From the cell containing the given text, extract its center point as (x, y) coordinate. 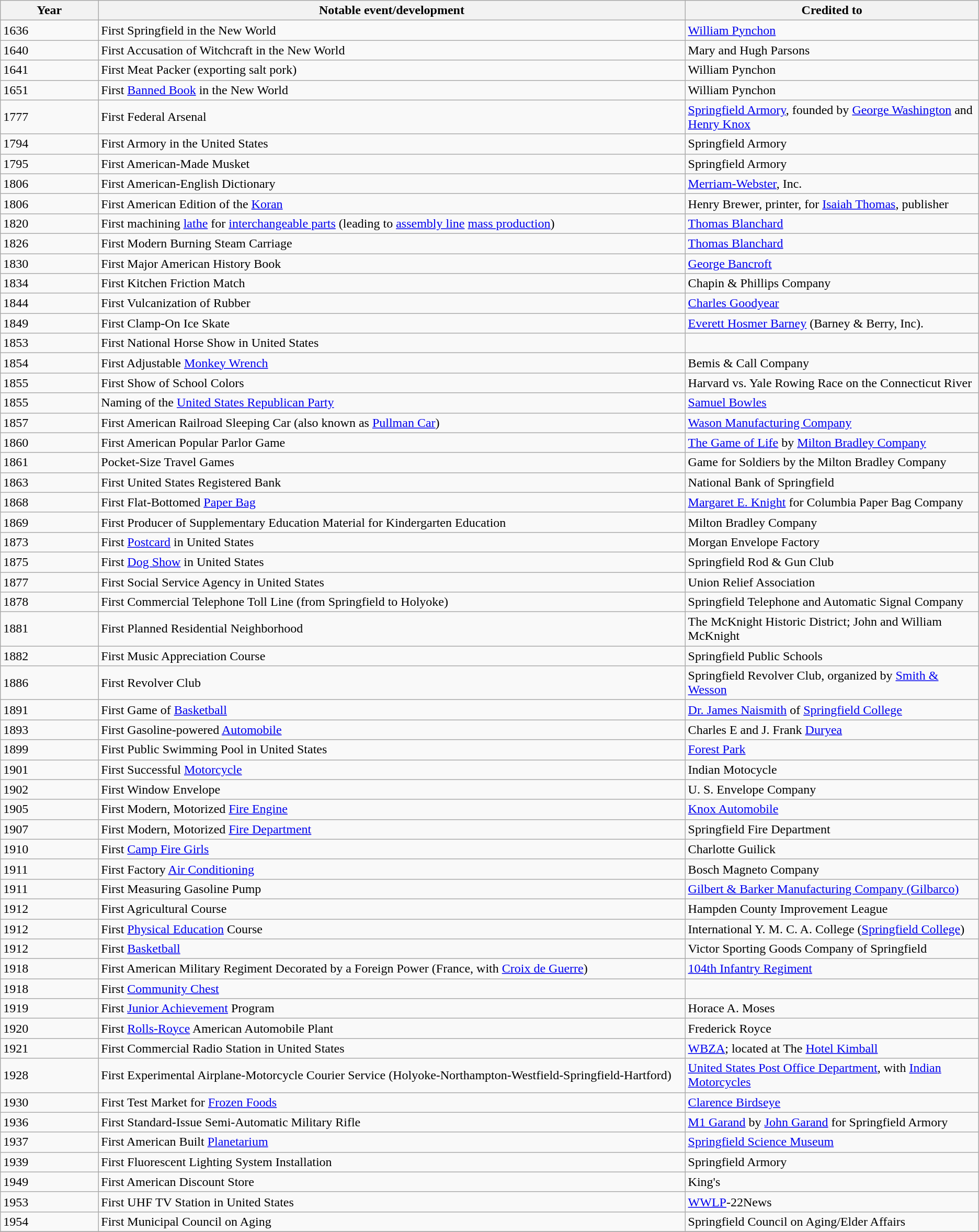
First American Railroad Sleeping Car (also known as Pullman Car) (392, 423)
First Successful Motorcycle (392, 770)
1873 (49, 542)
1936 (49, 1122)
1910 (49, 849)
Dr. James Naismith of Springfield College (832, 710)
1893 (49, 730)
First Commercial Telephone Toll Line (from Springfield to Holyoke) (392, 602)
First Modern, Motorized Fire Engine (392, 809)
Gilbert & Barker Manufacturing Company (Gilbarco) (832, 889)
1901 (49, 770)
1857 (49, 423)
Charles Goodyear (832, 303)
First Flat-Bottomed Paper Bag (392, 502)
Victor Sporting Goods Company of Springfield (832, 949)
Knox Automobile (832, 809)
First Standard-Issue Semi-Automatic Military Rifle (392, 1122)
1905 (49, 809)
Springfield Revolver Club, organized by Smith & Wesson (832, 683)
First Junior Achievement Program (392, 1009)
First Clamp-On Ice Skate (392, 323)
Charlotte Guilick (832, 849)
National Bank of Springfield (832, 482)
First Adjustable Monkey Wrench (392, 363)
First Camp Fire Girls (392, 849)
Samuel Bowles (832, 403)
Hampden County Improvement League (832, 909)
First Planned Residential Neighborhood (392, 629)
First Test Market for Frozen Foods (392, 1102)
King's (832, 1182)
1853 (49, 343)
1795 (49, 164)
First Gasoline-powered Automobile (392, 730)
Clarence Birdseye (832, 1102)
First Game of Basketball (392, 710)
1949 (49, 1182)
Morgan Envelope Factory (832, 542)
Henry Brewer, printer, for Isaiah Thomas, publisher (832, 204)
1860 (49, 443)
1794 (49, 144)
Springfield Public Schools (832, 656)
Bemis & Call Company (832, 363)
George Bancroft (832, 263)
1877 (49, 582)
Springfield Armory, founded by George Washington and Henry Knox (832, 117)
First machining lathe for interchangeable parts (leading to assembly line mass production) (392, 223)
WBZA; located at The Hotel Kimball (832, 1048)
1826 (49, 243)
1869 (49, 522)
First American-Made Musket (392, 164)
Springfield Fire Department (832, 829)
1878 (49, 602)
1861 (49, 462)
Chapin & Phillips Company (832, 284)
Harvard vs. Yale Rowing Race on the Connecticut River (832, 383)
First Commercial Radio Station in United States (392, 1048)
First National Horse Show in United States (392, 343)
1863 (49, 482)
First Experimental Airplane-Motorcycle Courier Service (Holyoke-Northampton-Westfield-Springfield-Hartford) (392, 1076)
First Meat Packer (exporting salt pork) (392, 70)
Frederick Royce (832, 1028)
First Agricultural Course (392, 909)
Wason Manufacturing Company (832, 423)
Credited to (832, 10)
Springfield Science Museum (832, 1142)
1849 (49, 323)
International Y. M. C. A. College (Springfield College) (832, 929)
1640 (49, 50)
WWLP-22News (832, 1202)
1854 (49, 363)
1830 (49, 263)
1777 (49, 117)
1875 (49, 562)
United States Post Office Department, with Indian Motorcycles (832, 1076)
First Rolls-Royce American Automobile Plant (392, 1028)
First Factory Air Conditioning (392, 869)
First UHF TV Station in United States (392, 1202)
1886 (49, 683)
First Fluorescent Lighting System Installation (392, 1162)
1937 (49, 1142)
First Producer of Supplementary Education Material for Kindergarten Education (392, 522)
First Community Chest (392, 989)
Naming of the United States Republican Party (392, 403)
1834 (49, 284)
First Springfield in the New World (392, 30)
Springfield Telephone and Automatic Signal Company (832, 602)
Union Relief Association (832, 582)
Bosch Magneto Company (832, 869)
Year (49, 10)
Everett Hosmer Barney (Barney & Berry, Inc). (832, 323)
Mary and Hugh Parsons (832, 50)
Indian Motocycle (832, 770)
1953 (49, 1202)
First American Discount Store (392, 1182)
First American Military Regiment Decorated by a Foreign Power (France, with Croix de Guerre) (392, 969)
First United States Registered Bank (392, 482)
1844 (49, 303)
First Armory in the United States (392, 144)
First Modern, Motorized Fire Department (392, 829)
First Show of School Colors (392, 383)
1891 (49, 710)
104th Infantry Regiment (832, 969)
1920 (49, 1028)
First Measuring Gasoline Pump (392, 889)
First American Built Planetarium (392, 1142)
1928 (49, 1076)
First Vulcanization of Rubber (392, 303)
1651 (49, 90)
Springfield Council on Aging/Elder Affairs (832, 1222)
Game for Soldiers by the Milton Bradley Company (832, 462)
1899 (49, 750)
1882 (49, 656)
U. S. Envelope Company (832, 789)
1921 (49, 1048)
1902 (49, 789)
First Basketball (392, 949)
1641 (49, 70)
First Modern Burning Steam Carriage (392, 243)
1881 (49, 629)
First Revolver Club (392, 683)
Notable event/development (392, 10)
First Window Envelope (392, 789)
First Major American History Book (392, 263)
1939 (49, 1162)
Merriam-Webster, Inc. (832, 184)
Margaret E. Knight for Columbia Paper Bag Company (832, 502)
First Public Swimming Pool in United States (392, 750)
The Game of Life by Milton Bradley Company (832, 443)
First Municipal Council on Aging (392, 1222)
M1 Garand by John Garand for Springfield Armory (832, 1122)
First American Popular Parlor Game (392, 443)
First Dog Show in United States (392, 562)
Milton Bradley Company (832, 522)
First Accusation of Witchcraft in the New World (392, 50)
1907 (49, 829)
First American-English Dictionary (392, 184)
1930 (49, 1102)
First Federal Arsenal (392, 117)
Forest Park (832, 750)
First Music Appreciation Course (392, 656)
First Social Service Agency in United States (392, 582)
1919 (49, 1009)
Springfield Rod & Gun Club (832, 562)
Pocket-Size Travel Games (392, 462)
1954 (49, 1222)
First Kitchen Friction Match (392, 284)
1636 (49, 30)
Horace A. Moses (832, 1009)
First Physical Education Course (392, 929)
1820 (49, 223)
Charles E and J. Frank Duryea (832, 730)
First Banned Book in the New World (392, 90)
First Postcard in United States (392, 542)
First American Edition of the Koran (392, 204)
1868 (49, 502)
The McKnight Historic District; John and William McKnight (832, 629)
